Scan for the cell matching the given text and deliver its [x, y] coordinate at center. 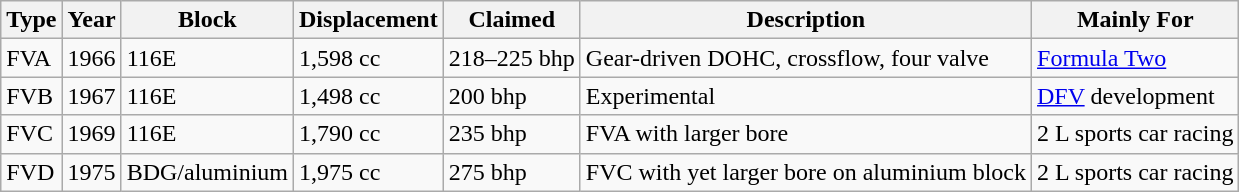
275 bhp [512, 172]
1975 [92, 172]
Year [92, 20]
BDG/aluminium [207, 172]
1966 [92, 58]
Block [207, 20]
Mainly For [1136, 20]
1,975 cc [369, 172]
1969 [92, 134]
Description [806, 20]
Claimed [512, 20]
1,498 cc [369, 96]
DFV development [1136, 96]
FVC with yet larger bore on aluminium block [806, 172]
FVB [32, 96]
200 bhp [512, 96]
FVA with larger bore [806, 134]
1967 [92, 96]
218–225 bhp [512, 58]
1,790 cc [369, 134]
235 bhp [512, 134]
FVC [32, 134]
Formula Two [1136, 58]
FVA [32, 58]
Gear-driven DOHC, crossflow, four valve [806, 58]
Type [32, 20]
FVD [32, 172]
1,598 cc [369, 58]
Experimental [806, 96]
Displacement [369, 20]
